Identify which cell holds the provided text, then report its [x, y] central coordinate. 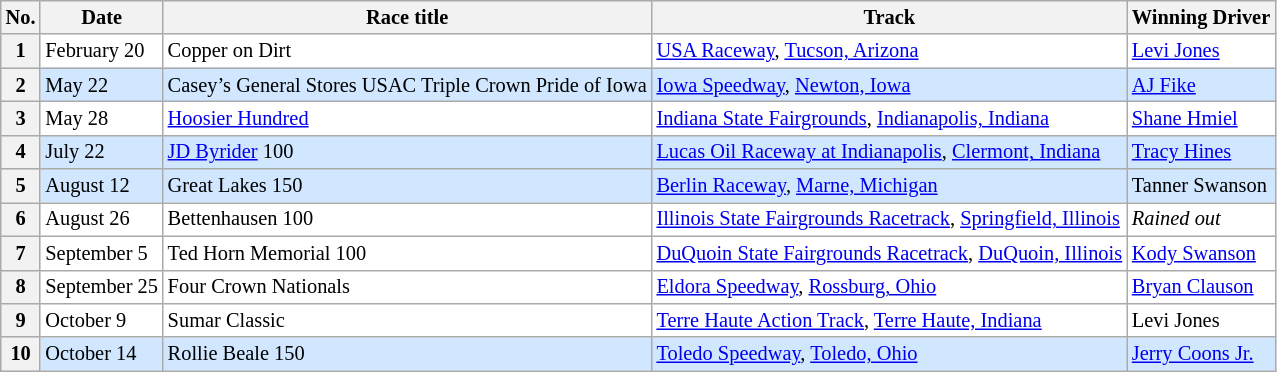
DuQuoin State Fairgrounds Racetrack, DuQuoin, Illinois [890, 253]
Great Lakes 150 [408, 186]
Tracy Hines [1201, 152]
6 [21, 219]
Ted Horn Memorial 100 [408, 253]
1 [21, 51]
8 [21, 287]
Bryan Clauson [1201, 287]
Hoosier Hundred [408, 118]
Track [890, 17]
Rained out [1201, 219]
Eldora Speedway, Rossburg, Ohio [890, 287]
4 [21, 152]
February 20 [101, 51]
Lucas Oil Raceway at Indianapolis, Clermont, Indiana [890, 152]
Terre Haute Action Track, Terre Haute, Indiana [890, 320]
July 22 [101, 152]
Shane Hmiel [1201, 118]
USA Raceway, Tucson, Arizona [890, 51]
JD Byrider 100 [408, 152]
Jerry Coons Jr. [1201, 354]
Indiana State Fairgrounds, Indianapolis, Indiana [890, 118]
5 [21, 186]
Illinois State Fairgrounds Racetrack, Springfield, Illinois [890, 219]
October 14 [101, 354]
Iowa Speedway, Newton, Iowa [890, 85]
May 28 [101, 118]
Tanner Swanson [1201, 186]
September 5 [101, 253]
Kody Swanson [1201, 253]
Date [101, 17]
2 [21, 85]
September 25 [101, 287]
No. [21, 17]
August 26 [101, 219]
Bettenhausen 100 [408, 219]
Rollie Beale 150 [408, 354]
7 [21, 253]
Race title [408, 17]
Four Crown Nationals [408, 287]
3 [21, 118]
August 12 [101, 186]
Copper on Dirt [408, 51]
Berlin Raceway, Marne, Michigan [890, 186]
Winning Driver [1201, 17]
Sumar Classic [408, 320]
Casey’s General Stores USAC Triple Crown Pride of Iowa [408, 85]
Toledo Speedway, Toledo, Ohio [890, 354]
10 [21, 354]
May 22 [101, 85]
AJ Fike [1201, 85]
9 [21, 320]
October 9 [101, 320]
